Output the [X, Y] coordinate of the center of the cell containing the given text.  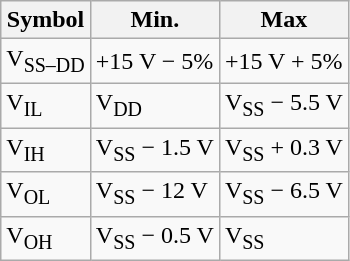
Max [284, 20]
VOL [46, 194]
Min. [154, 20]
VIL [46, 105]
VSS − 6.5 V [284, 194]
VIH [46, 150]
+15 V − 5% [154, 61]
+15 V + 5% [284, 61]
Symbol [46, 20]
VDD [154, 105]
VSS + 0.3 V [284, 150]
VSS − 5.5 V [284, 105]
VSS–DD [46, 61]
VSS − 0.5 V [154, 238]
VOH [46, 238]
VSS − 12 V [154, 194]
VSS [284, 238]
VSS − 1.5 V [154, 150]
